Determine the (X, Y) coordinate at the center of the cell enclosing the given text.  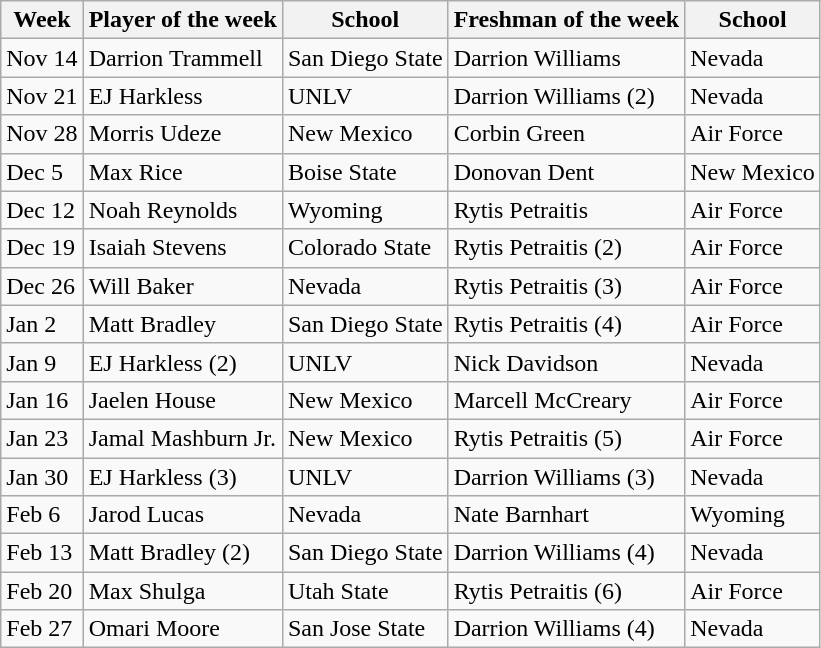
Jaelen House (182, 400)
Boise State (365, 172)
Noah Reynolds (182, 210)
Nate Barnhart (566, 515)
Week (42, 20)
Rytis Petraitis (6) (566, 591)
EJ Harkless (182, 96)
Feb 6 (42, 515)
Dec 19 (42, 248)
Rytis Petraitis (5) (566, 438)
Rytis Petraitis (2) (566, 248)
Rytis Petraitis (4) (566, 324)
Jan 23 (42, 438)
Max Rice (182, 172)
Darrion Williams (566, 58)
Matt Bradley (182, 324)
Nov 28 (42, 134)
Rytis Petraitis (566, 210)
Rytis Petraitis (3) (566, 286)
Nick Davidson (566, 362)
Colorado State (365, 248)
Jan 2 (42, 324)
San Jose State (365, 629)
Donovan Dent (566, 172)
Nov 14 (42, 58)
Nov 21 (42, 96)
Darrion Williams (3) (566, 477)
Darrion Williams (2) (566, 96)
Dec 5 (42, 172)
Max Shulga (182, 591)
Dec 26 (42, 286)
Jan 30 (42, 477)
Jan 16 (42, 400)
Jarod Lucas (182, 515)
EJ Harkless (3) (182, 477)
Corbin Green (566, 134)
Player of the week (182, 20)
Isaiah Stevens (182, 248)
Freshman of the week (566, 20)
EJ Harkless (2) (182, 362)
Omari Moore (182, 629)
Marcell McCreary (566, 400)
Feb 27 (42, 629)
Feb 20 (42, 591)
Jan 9 (42, 362)
Matt Bradley (2) (182, 553)
Utah State (365, 591)
Dec 12 (42, 210)
Will Baker (182, 286)
Darrion Trammell (182, 58)
Morris Udeze (182, 134)
Feb 13 (42, 553)
Jamal Mashburn Jr. (182, 438)
